Capture the cell that displays the provided text and extract its [x, y] central coordinate. 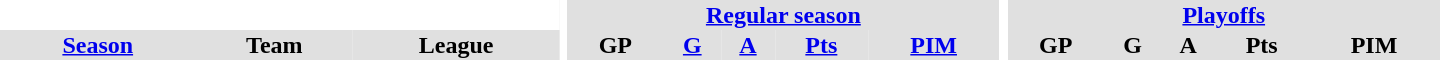
League [456, 45]
Regular season [783, 15]
Season [98, 45]
Team [274, 45]
Playoffs [1224, 15]
